Return the (X, Y) coordinate for the center point of the cell that contains the specified text.  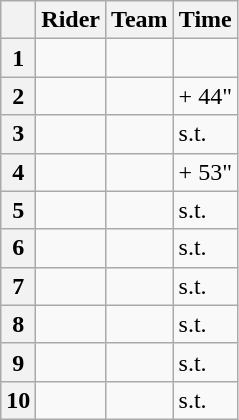
9 (18, 362)
1 (18, 58)
7 (18, 286)
6 (18, 248)
Time (205, 20)
10 (18, 400)
5 (18, 210)
+ 44" (205, 96)
Rider (71, 20)
+ 53" (205, 172)
8 (18, 324)
3 (18, 134)
Team (140, 20)
2 (18, 96)
4 (18, 172)
